For the text-containing cell, return its midpoint in [X, Y] coordinate format. 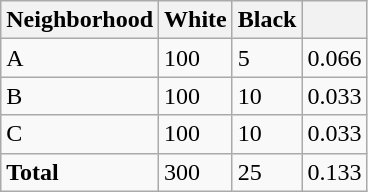
A [80, 58]
0.066 [334, 58]
C [80, 134]
White [196, 20]
5 [267, 58]
B [80, 96]
Total [80, 172]
25 [267, 172]
0.133 [334, 172]
Black [267, 20]
300 [196, 172]
Neighborhood [80, 20]
